Return (x, y) of the center of cell containing provided text 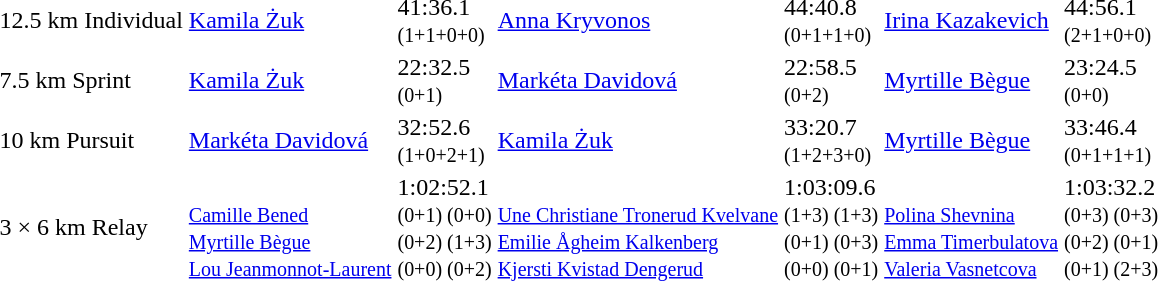
33:20.7(1+2+3+0) (832, 140)
22:32.5(0+1) (444, 80)
22:58.5(0+2) (832, 80)
32:52.6(1+0+2+1) (444, 140)
